Output the (x, y) coordinate of the center of the cell containing the given text.  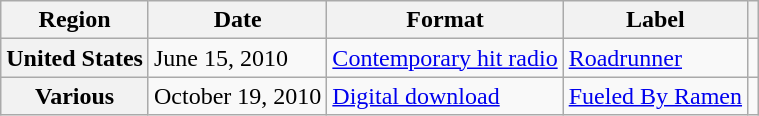
Digital download (445, 96)
October 19, 2010 (237, 96)
Various (75, 96)
Format (445, 20)
United States (75, 58)
Contemporary hit radio (445, 58)
Region (75, 20)
June 15, 2010 (237, 58)
Date (237, 20)
Fueled By Ramen (655, 96)
Roadrunner (655, 58)
Label (655, 20)
